Find where the given text appears and provide that cell's center as [x, y] coordinate. 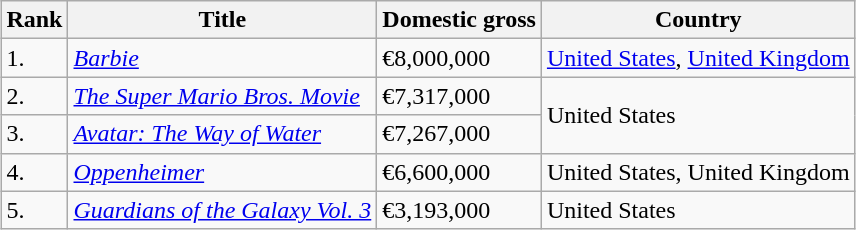
Country [698, 20]
3. [34, 134]
€8,000,000 [460, 58]
5. [34, 210]
1. [34, 58]
€6,600,000 [460, 172]
Title [222, 20]
Domestic gross [460, 20]
Oppenheimer [222, 172]
Guardians of the Galaxy Vol. 3 [222, 210]
€3,193,000 [460, 210]
Rank [34, 20]
4. [34, 172]
€7,267,000 [460, 134]
Barbie [222, 58]
2. [34, 96]
Avatar: The Way of Water [222, 134]
The Super Mario Bros. Movie [222, 96]
€7,317,000 [460, 96]
